Output the (x, y) coordinate of the center of the cell containing the given text.  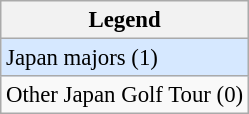
Other Japan Golf Tour (0) (125, 95)
Japan majors (1) (125, 58)
Legend (125, 20)
